Capture the cell that displays the provided text and extract its (X, Y) central coordinate. 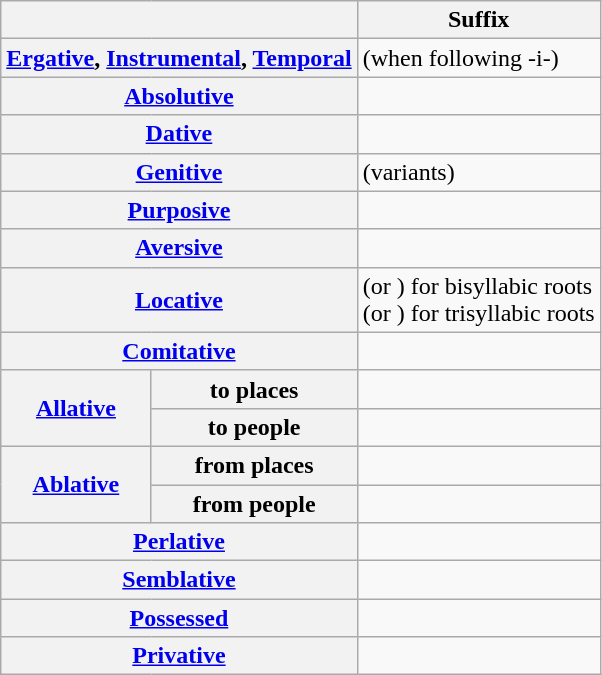
Dative (179, 134)
Genitive (179, 172)
Aversive (179, 248)
from people (254, 503)
to people (254, 427)
Possessed (179, 618)
from places (254, 465)
Comitative (179, 351)
Locative (179, 300)
Semblative (179, 580)
Ergative, Instrumental, Temporal (179, 58)
(variants) (478, 172)
Privative (179, 656)
Purposive (179, 210)
to places (254, 389)
Suffix (478, 20)
(or ) for bisyllabic roots (or ) for trisyllabic roots (478, 300)
Absolutive (179, 96)
Ablative (76, 484)
Allative (76, 408)
Perlative (179, 542)
(when following -i-) (478, 58)
